Find where the given text appears and provide that cell's center as [x, y] coordinate. 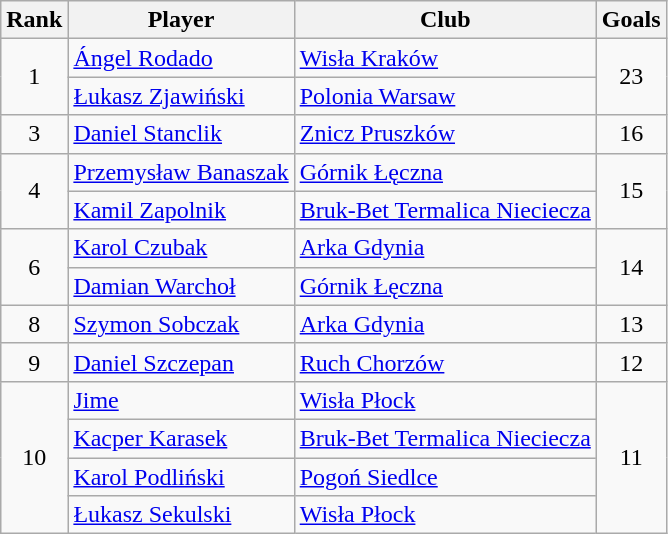
Jime [181, 400]
14 [631, 267]
23 [631, 77]
Club [445, 20]
Kamil Zapolnik [181, 210]
3 [34, 134]
12 [631, 362]
1 [34, 77]
Daniel Szczepan [181, 362]
13 [631, 324]
9 [34, 362]
8 [34, 324]
10 [34, 457]
Łukasz Sekulski [181, 515]
Goals [631, 20]
Przemysław Banaszak [181, 172]
Ángel Rodado [181, 58]
Ruch Chorzów [445, 362]
4 [34, 191]
Łukasz Zjawiński [181, 96]
Znicz Pruszków [445, 134]
11 [631, 457]
Kacper Karasek [181, 438]
15 [631, 191]
6 [34, 267]
Szymon Sobczak [181, 324]
Pogoń Siedlce [445, 477]
Damian Warchoł [181, 286]
Rank [34, 20]
Polonia Warsaw [445, 96]
Player [181, 20]
Daniel Stanclik [181, 134]
Karol Czubak [181, 248]
Wisła Kraków [445, 58]
16 [631, 134]
Karol Podliński [181, 477]
